Capture the cell that displays the provided text and extract its [X, Y] central coordinate. 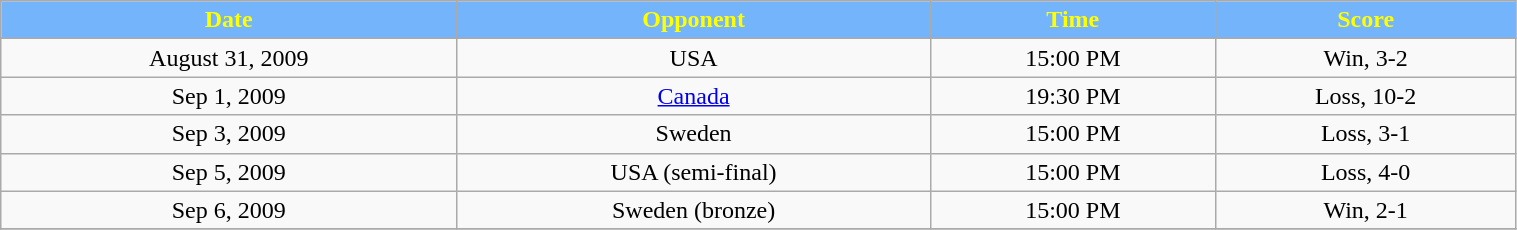
Date [229, 20]
Sweden (bronze) [694, 210]
Canada [694, 96]
19:30 PM [1072, 96]
Win, 2-1 [1366, 210]
Opponent [694, 20]
Loss, 10-2 [1366, 96]
Time [1072, 20]
USA [694, 58]
August 31, 2009 [229, 58]
Sep 5, 2009 [229, 172]
Loss, 3-1 [1366, 134]
Sep 6, 2009 [229, 210]
USA (semi-final) [694, 172]
Win, 3-2 [1366, 58]
Sweden [694, 134]
Sep 3, 2009 [229, 134]
Score [1366, 20]
Sep 1, 2009 [229, 96]
Loss, 4-0 [1366, 172]
